Locate the cell with the specified text and output its (x, y) center coordinate. 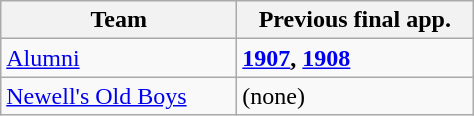
Alumni (119, 58)
(none) (355, 96)
Previous final app. (355, 20)
1907, 1908 (355, 58)
Newell's Old Boys (119, 96)
Team (119, 20)
